Search for the cell housing the specified text and yield its [x, y] center coordinate. 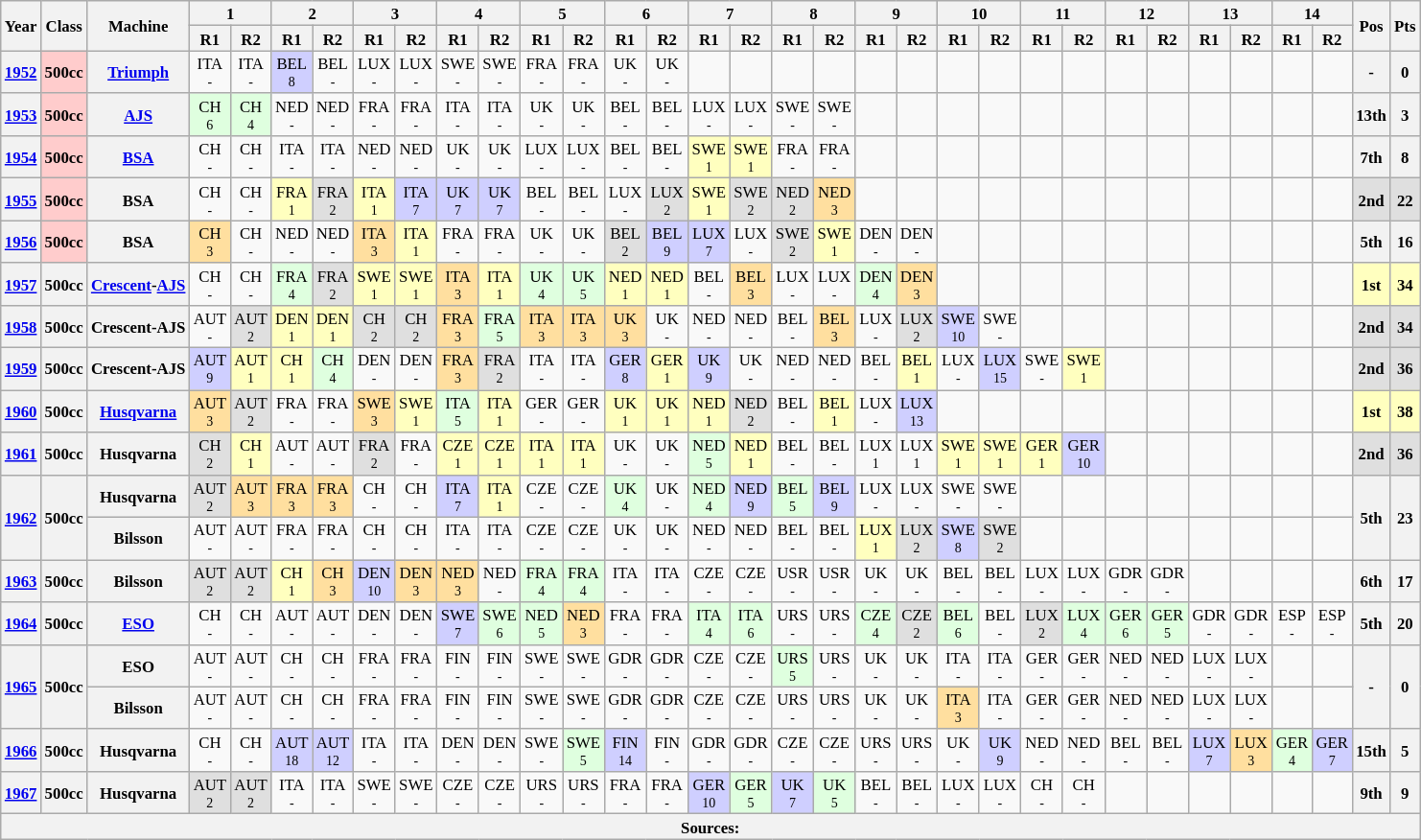
6th [1371, 581]
SWE6 [500, 623]
11 [1062, 13]
GER7 [1332, 751]
1953 [21, 115]
NED9 [751, 496]
13th [1371, 115]
1956 [21, 242]
Triumph [138, 72]
SWE5 [584, 751]
BEL8 [291, 72]
38 [1406, 411]
1960 [21, 411]
1955 [21, 199]
1965 [21, 687]
22 [1406, 199]
4 [479, 13]
16 [1406, 242]
1964 [21, 623]
SWE8 [958, 539]
10 [978, 13]
Machine [138, 26]
URS5 [793, 665]
1963 [21, 581]
17 [1406, 581]
1962 [21, 517]
1958 [21, 327]
SWE7 [458, 623]
Pts [1406, 26]
AUT18 [291, 751]
LUX15 [1000, 369]
12 [1147, 13]
9th [1371, 793]
20 [1406, 623]
LUX3 [1251, 751]
1966 [21, 751]
AUT1 [251, 369]
FIN14 [625, 751]
Year [21, 26]
CH6 [211, 115]
Class [64, 26]
BEL5 [793, 496]
ITA6 [751, 623]
UK3 [625, 327]
15th [1371, 751]
GER4 [1293, 751]
AUT12 [334, 751]
CZE2 [917, 623]
BEL6 [958, 623]
23 [1406, 517]
AJS [138, 115]
1 [230, 13]
AUT9 [211, 369]
NED4 [709, 496]
1961 [21, 454]
SWE3 [374, 411]
SWE10 [958, 327]
2 [313, 13]
Pos [1371, 26]
1952 [21, 72]
ITA5 [458, 411]
1967 [21, 793]
1959 [21, 369]
LUX13 [917, 411]
LUX4 [1083, 623]
ITA4 [709, 623]
FRA5 [500, 327]
7 [729, 13]
14 [1313, 13]
GER8 [625, 369]
6 [646, 13]
Sources: [710, 827]
DEN10 [374, 581]
BEL2 [625, 242]
CZE4 [876, 623]
DEN4 [876, 284]
GER6 [1126, 623]
1954 [21, 157]
7th [1371, 157]
1957 [21, 284]
FRA1 [291, 199]
13 [1229, 13]
